Capture the cell that displays the provided text and extract its (x, y) central coordinate. 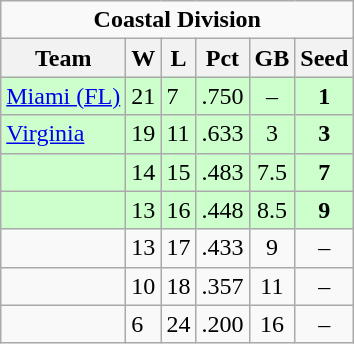
24 (178, 324)
7.5 (272, 172)
Team (64, 58)
L (178, 58)
6 (144, 324)
14 (144, 172)
18 (178, 286)
Seed (324, 58)
.448 (222, 210)
Virginia (64, 134)
1 (324, 96)
.357 (222, 286)
Miami (FL) (64, 96)
8.5 (272, 210)
19 (144, 134)
Coastal Division (178, 20)
.200 (222, 324)
15 (178, 172)
21 (144, 96)
W (144, 58)
.483 (222, 172)
.750 (222, 96)
Pct (222, 58)
10 (144, 286)
.633 (222, 134)
.433 (222, 248)
GB (272, 58)
17 (178, 248)
